Provide the (x, y) coordinate of the cell's center where the given text is located.  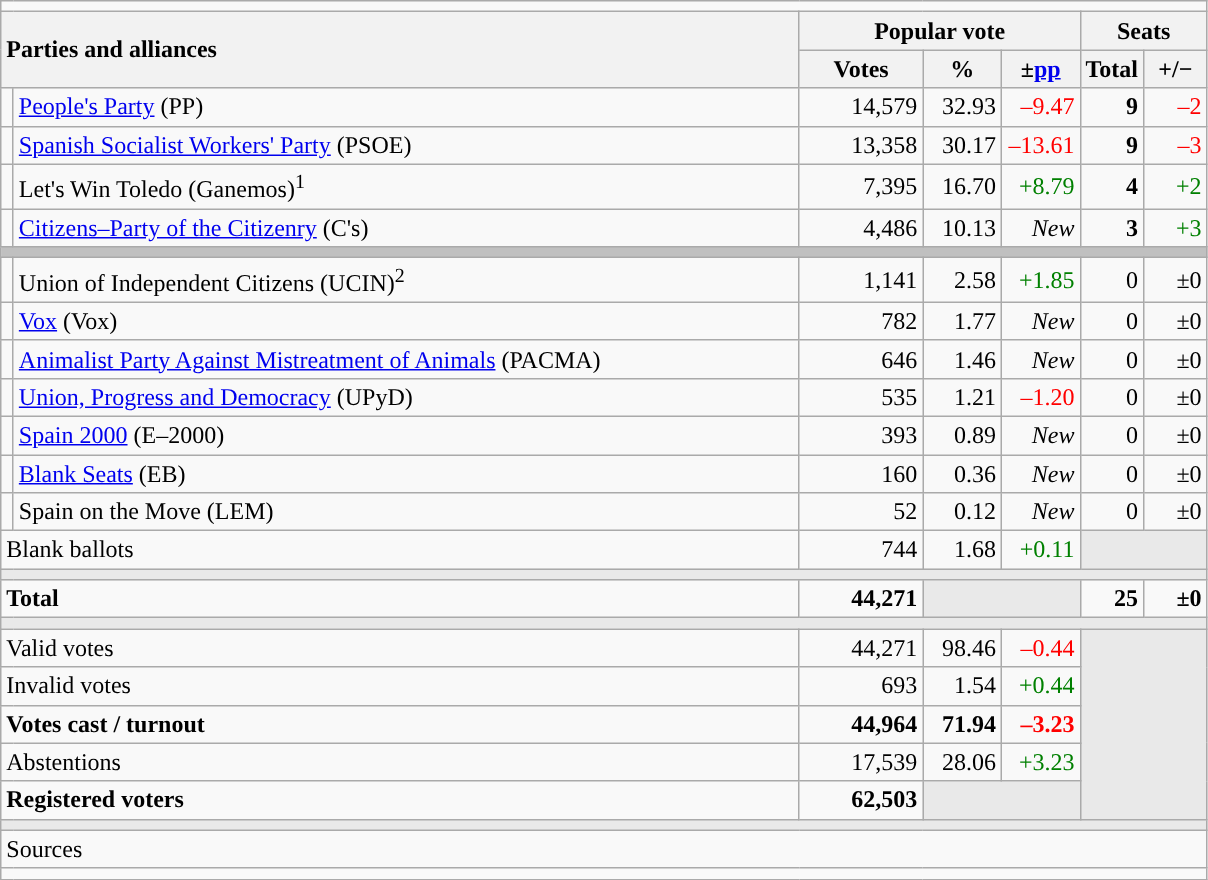
32.93 (962, 107)
+1.85 (1040, 280)
16.70 (962, 186)
28.06 (962, 762)
535 (861, 397)
–3 (1176, 145)
1.77 (962, 321)
0.36 (962, 474)
98.46 (962, 648)
+0.11 (1040, 550)
646 (861, 359)
25 (1112, 599)
+8.79 (1040, 186)
Registered voters (400, 800)
Citizens–Party of the Citizenry (C's) (406, 228)
Union of Independent Citizens (UCIN)2 (406, 280)
52 (861, 512)
30.17 (962, 145)
744 (861, 550)
Votes (861, 69)
14,579 (861, 107)
Spain 2000 (E–2000) (406, 435)
1.46 (962, 359)
4 (1112, 186)
People's Party (PP) (406, 107)
10.13 (962, 228)
Blank ballots (400, 550)
782 (861, 321)
+0.44 (1040, 686)
+3.23 (1040, 762)
–0.44 (1040, 648)
Sources (604, 849)
Invalid votes (400, 686)
–3.23 (1040, 724)
71.94 (962, 724)
13,358 (861, 145)
–13.61 (1040, 145)
3 (1112, 228)
Votes cast / turnout (400, 724)
Valid votes (400, 648)
7,395 (861, 186)
% (962, 69)
–1.20 (1040, 397)
1.21 (962, 397)
–2 (1176, 107)
693 (861, 686)
Animalist Party Against Mistreatment of Animals (PACMA) (406, 359)
62,503 (861, 800)
Spain on the Move (LEM) (406, 512)
Spanish Socialist Workers' Party (PSOE) (406, 145)
Vox (Vox) (406, 321)
0.12 (962, 512)
Parties and alliances (400, 50)
44,964 (861, 724)
1.54 (962, 686)
Union, Progress and Democracy (UPyD) (406, 397)
±pp (1040, 69)
+2 (1176, 186)
+/− (1176, 69)
0.89 (962, 435)
1.68 (962, 550)
2.58 (962, 280)
Seats (1144, 31)
393 (861, 435)
Let's Win Toledo (Ganemos)1 (406, 186)
4,486 (861, 228)
17,539 (861, 762)
Popular vote (940, 31)
–9.47 (1040, 107)
Abstentions (400, 762)
1,141 (861, 280)
160 (861, 474)
Blank Seats (EB) (406, 474)
+3 (1176, 228)
